Extract the [x, y] coordinate from the center of the cell holding the provided text.  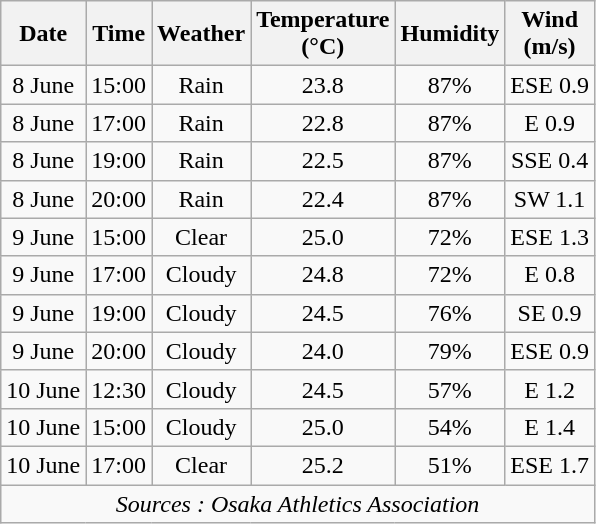
23.8 [323, 85]
54% [450, 427]
24.8 [323, 275]
57% [450, 389]
SE 0.9 [550, 313]
SSE 0.4 [550, 161]
E 1.4 [550, 427]
12:30 [119, 389]
Sources : Osaka Athletics Association [298, 503]
22.8 [323, 123]
Time [119, 34]
SW 1.1 [550, 199]
25.2 [323, 465]
Temperature(°C) [323, 34]
24.0 [323, 351]
22.5 [323, 161]
ESE 1.7 [550, 465]
E 0.8 [550, 275]
Weather [202, 34]
79% [450, 351]
E 0.9 [550, 123]
Humidity [450, 34]
ESE 1.3 [550, 237]
51% [450, 465]
76% [450, 313]
22.4 [323, 199]
Date [44, 34]
Wind(m/s) [550, 34]
E 1.2 [550, 389]
